Extract the (x, y) coordinate from the center of the cell holding the provided text.  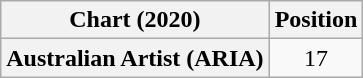
Australian Artist (ARIA) (135, 58)
Chart (2020) (135, 20)
Position (316, 20)
17 (316, 58)
